Return (x, y) of the center of cell containing provided text 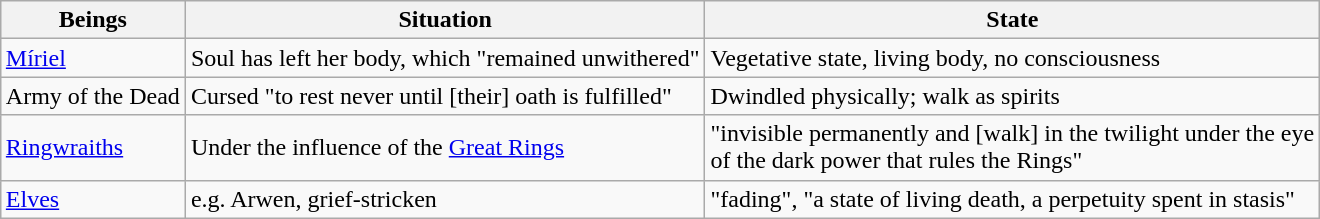
Ringwraiths (92, 148)
Beings (92, 20)
Under the influence of the Great Rings (445, 148)
State (1012, 20)
"fading", "a state of living death, a perpetuity spent in stasis" (1012, 199)
"invisible permanently and [walk] in the twilight under the eyeof the dark power that rules the Rings" (1012, 148)
Elves (92, 199)
Soul has left her body, which "remained unwithered" (445, 58)
Cursed "to rest never until [their] oath is fulfilled" (445, 96)
Vegetative state, living body, no consciousness (1012, 58)
Míriel (92, 58)
Situation (445, 20)
e.g. Arwen, grief-stricken (445, 199)
Dwindled physically; walk as spirits (1012, 96)
Army of the Dead (92, 96)
